Search for the cell housing the specified text and yield its [x, y] center coordinate. 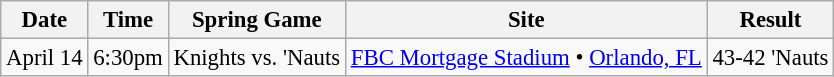
Spring Game [256, 20]
43-42 'Nauts [770, 58]
FBC Mortgage Stadium • Orlando, FL [526, 58]
6:30pm [128, 58]
Site [526, 20]
Result [770, 20]
Date [44, 20]
Time [128, 20]
Knights vs. 'Nauts [256, 58]
April 14 [44, 58]
